Detect which cell encompasses the target text, then output its (X, Y) center coordinate. 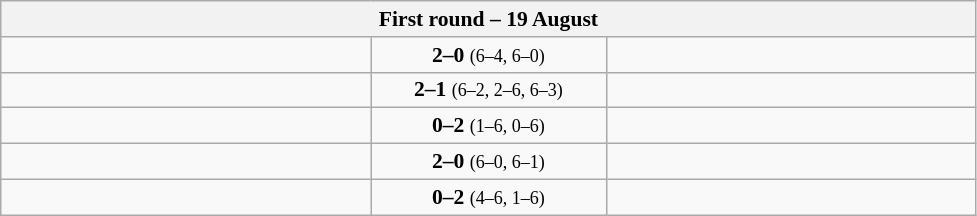
2–0 (6–0, 6–1) (488, 162)
2–0 (6–4, 6–0) (488, 55)
0–2 (4–6, 1–6) (488, 197)
First round – 19 August (488, 19)
2–1 (6–2, 2–6, 6–3) (488, 90)
0–2 (1–6, 0–6) (488, 126)
